Return the (x, y) coordinate for the center point of the cell that contains the specified text.  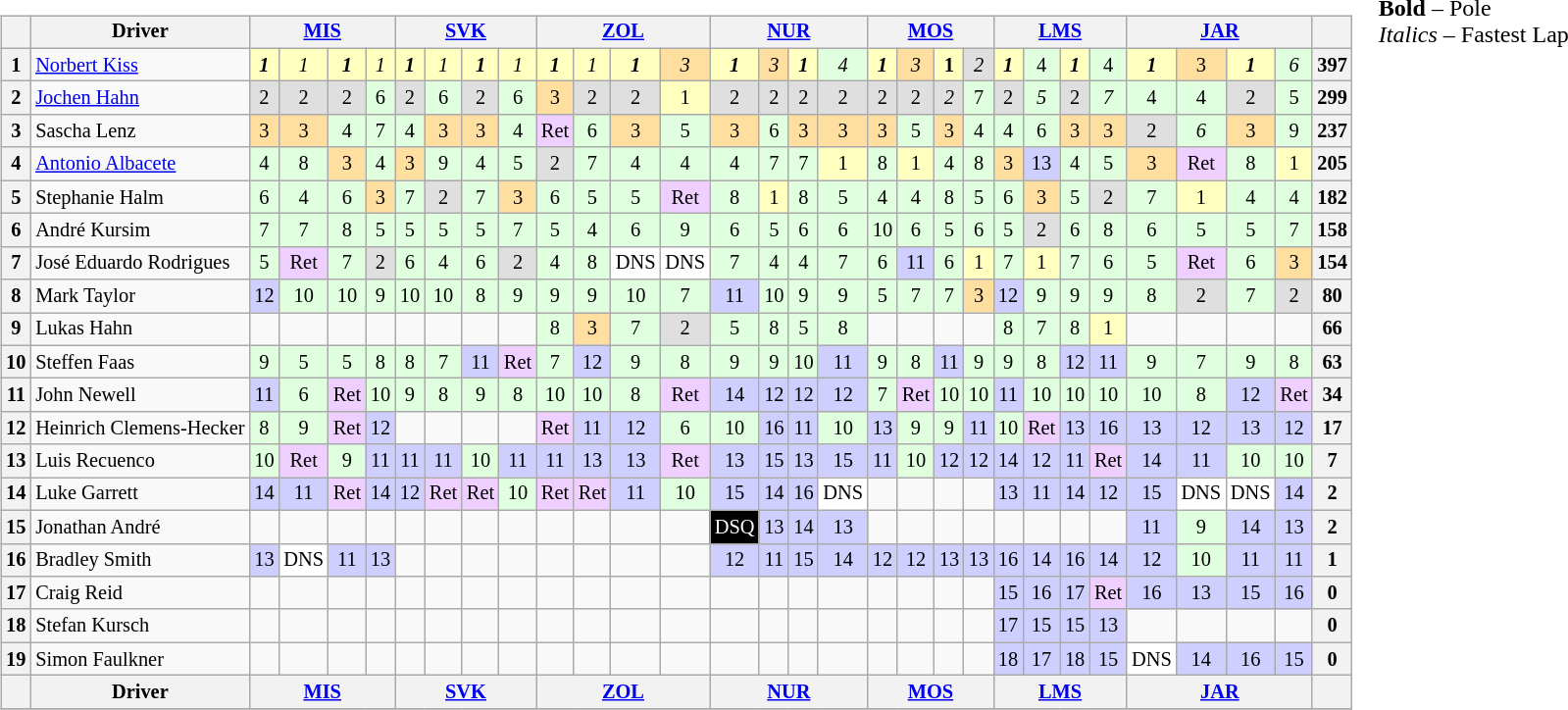
19 (16, 659)
34 (1332, 395)
Luke Garrett (139, 494)
Jonathan André (139, 527)
Sascha Lenz (139, 131)
80 (1332, 296)
182 (1332, 197)
DSQ (734, 527)
Jochen Hahn (139, 98)
Lukas Hahn (139, 330)
299 (1332, 98)
Heinrich Clemens-Hecker (139, 429)
Norbert Kiss (139, 65)
Simon Faulkner (139, 659)
José Eduardo Rodrigues (139, 263)
Mark Taylor (139, 296)
Steffen Faas (139, 362)
154 (1332, 263)
Antonio Albacete (139, 164)
Craig Reid (139, 593)
397 (1332, 65)
Luis Recuenco (139, 461)
John Newell (139, 395)
Stefan Kursch (139, 626)
205 (1332, 164)
Stephanie Halm (139, 197)
63 (1332, 362)
158 (1332, 230)
Bradley Smith (139, 560)
André Kursim (139, 230)
66 (1332, 330)
237 (1332, 131)
